Output the [x, y] coordinate of the center of the cell containing the given text.  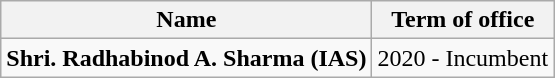
2020 - Incumbent [463, 58]
Term of office [463, 20]
Shri. Radhabinod A. Sharma (IAS) [186, 58]
Name [186, 20]
